Determine the (x, y) coordinate at the center of the cell enclosing the given text.  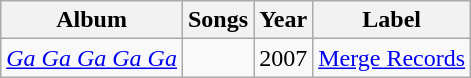
Ga Ga Ga Ga Ga (92, 58)
Album (92, 20)
2007 (284, 58)
Label (392, 20)
Songs (218, 20)
Year (284, 20)
Merge Records (392, 58)
